Search for the cell housing the specified text and yield its [x, y] center coordinate. 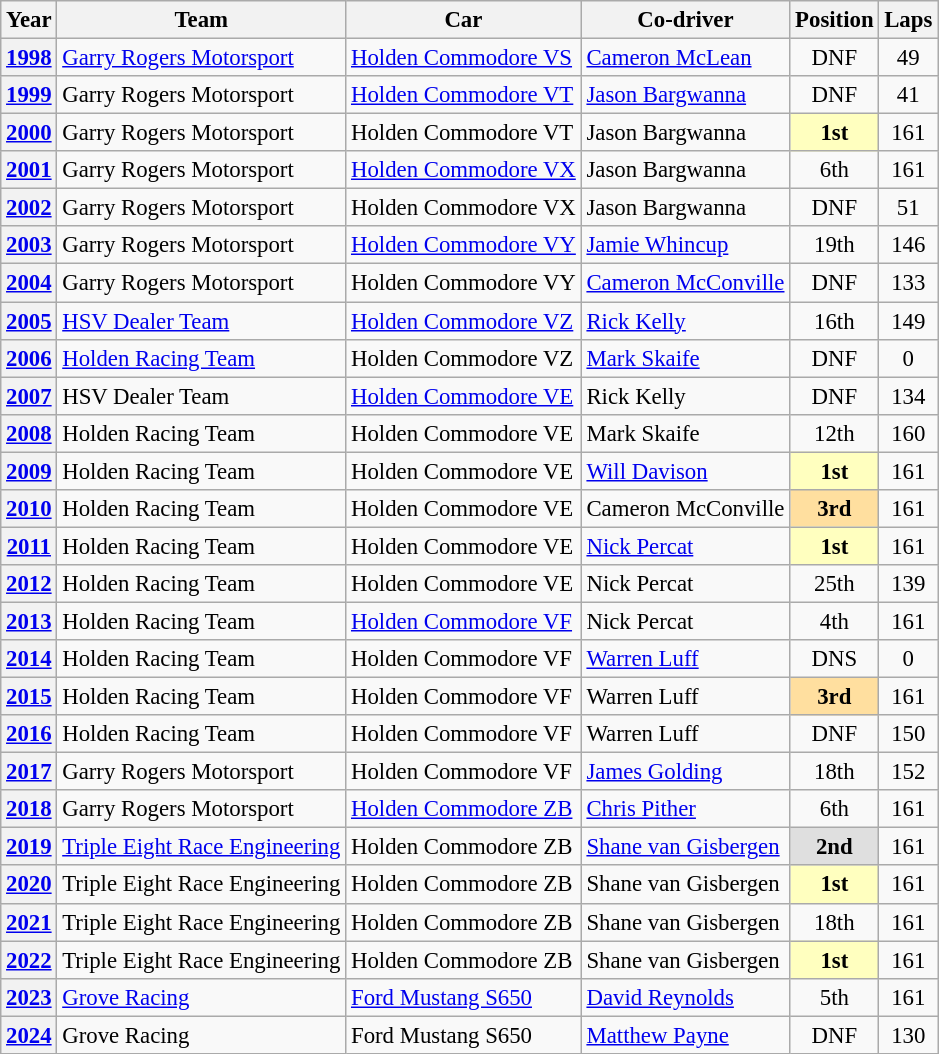
2021 [29, 922]
133 [908, 283]
1999 [29, 95]
2011 [29, 546]
41 [908, 95]
2022 [29, 960]
2016 [29, 734]
2006 [29, 358]
2002 [29, 208]
2017 [29, 772]
Cameron McLean [686, 58]
Matthew Payne [686, 1035]
Jamie Whincup [686, 245]
16th [834, 321]
2023 [29, 997]
Year [29, 20]
1998 [29, 58]
49 [908, 58]
2012 [29, 584]
Will Davison [686, 471]
2015 [29, 697]
2004 [29, 283]
2001 [29, 170]
David Reynolds [686, 997]
2013 [29, 621]
2003 [29, 245]
130 [908, 1035]
Chris Pither [686, 809]
2019 [29, 847]
Co-driver [686, 20]
12th [834, 433]
25th [834, 584]
2010 [29, 509]
2024 [29, 1035]
DNS [834, 659]
Laps [908, 20]
James Golding [686, 772]
146 [908, 245]
Team [202, 20]
152 [908, 772]
150 [908, 734]
2007 [29, 396]
2020 [29, 885]
2009 [29, 471]
2018 [29, 809]
Car [464, 20]
19th [834, 245]
2008 [29, 433]
51 [908, 208]
2000 [29, 133]
134 [908, 396]
2005 [29, 321]
2nd [834, 847]
Position [834, 20]
139 [908, 584]
4th [834, 621]
149 [908, 321]
5th [834, 997]
Holden Commodore VS [464, 58]
2014 [29, 659]
160 [908, 433]
